From the cell containing the given text, extract its center point as (x, y) coordinate. 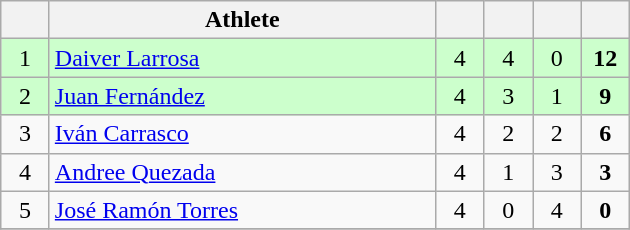
5 (26, 210)
12 (606, 58)
6 (606, 134)
Andree Quezada (242, 172)
Daiver Larrosa (242, 58)
José Ramón Torres (242, 210)
Iván Carrasco (242, 134)
Athlete (242, 20)
9 (606, 96)
Juan Fernández (242, 96)
